Identify which cell holds the provided text, then report its [x, y] central coordinate. 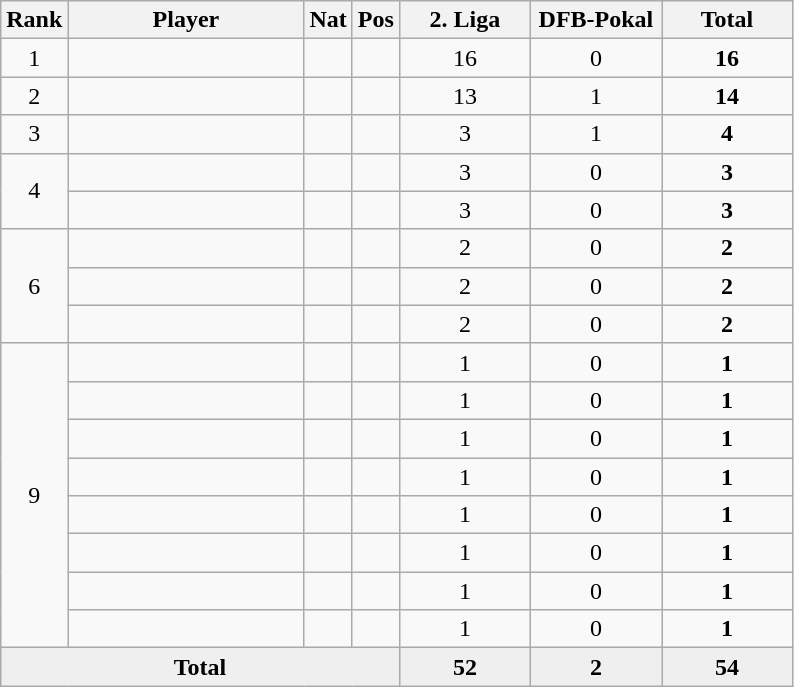
6 [34, 286]
Pos [376, 20]
Rank [34, 20]
Nat [328, 20]
Player [186, 20]
2. Liga [464, 20]
52 [464, 667]
54 [728, 667]
14 [728, 96]
13 [464, 96]
DFB-Pokal [596, 20]
9 [34, 495]
